Capture the cell that displays the provided text and extract its (x, y) central coordinate. 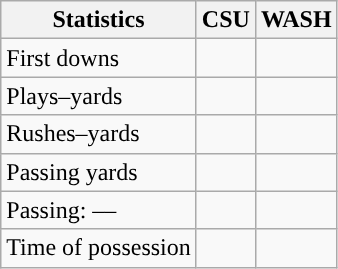
First downs (99, 58)
Statistics (99, 20)
CSU (226, 20)
Time of possession (99, 248)
Passing: –– (99, 210)
WASH (296, 20)
Passing yards (99, 172)
Plays–yards (99, 96)
Rushes–yards (99, 134)
